Extract the (X, Y) coordinate from the center of the cell holding the provided text.  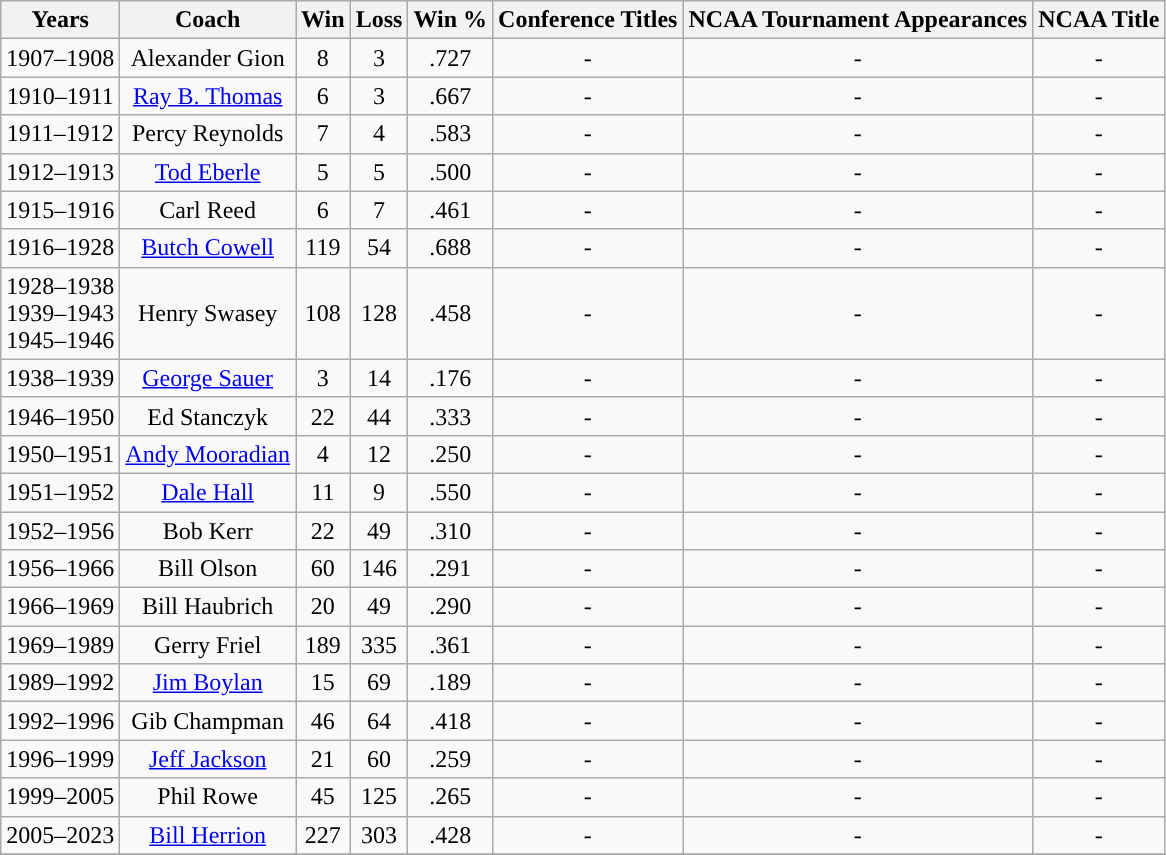
227 (324, 835)
Win % (450, 20)
Andy Mooradian (208, 454)
.333 (450, 416)
Alexander Gion (208, 58)
.310 (450, 531)
George Sauer (208, 378)
.361 (450, 645)
1999–2005 (60, 797)
1950–1951 (60, 454)
1916–1928 (60, 248)
14 (379, 378)
Jeff Jackson (208, 759)
2005–2023 (60, 835)
Ray B. Thomas (208, 96)
1938–1939 (60, 378)
189 (324, 645)
119 (324, 248)
125 (379, 797)
303 (379, 835)
.461 (450, 210)
.259 (450, 759)
1969–1989 (60, 645)
.500 (450, 172)
.727 (450, 58)
1956–1966 (60, 569)
Bill Olson (208, 569)
.583 (450, 134)
45 (324, 797)
Henry Swasey (208, 313)
.550 (450, 492)
12 (379, 454)
Bob Kerr (208, 531)
1928–19381939–19431945–1946 (60, 313)
Win (324, 20)
1952–1956 (60, 531)
146 (379, 569)
.667 (450, 96)
20 (324, 607)
128 (379, 313)
.688 (450, 248)
1912–1913 (60, 172)
Bill Haubrich (208, 607)
1907–1908 (60, 58)
.189 (450, 683)
108 (324, 313)
.265 (450, 797)
Dale Hall (208, 492)
Ed Stanczyk (208, 416)
NCAA Tournament Appearances (858, 20)
1966–1969 (60, 607)
Bill Herrion (208, 835)
Jim Boylan (208, 683)
Tod Eberle (208, 172)
Coach (208, 20)
1946–1950 (60, 416)
1951–1952 (60, 492)
69 (379, 683)
Phil Rowe (208, 797)
Loss (379, 20)
Gerry Friel (208, 645)
21 (324, 759)
335 (379, 645)
15 (324, 683)
Carl Reed (208, 210)
9 (379, 492)
.291 (450, 569)
Conference Titles (588, 20)
1915–1916 (60, 210)
NCAA Title (1099, 20)
.428 (450, 835)
.290 (450, 607)
44 (379, 416)
1992–1996 (60, 721)
.176 (450, 378)
64 (379, 721)
54 (379, 248)
1989–1992 (60, 683)
.250 (450, 454)
Butch Cowell (208, 248)
Percy Reynolds (208, 134)
1996–1999 (60, 759)
46 (324, 721)
1911–1912 (60, 134)
1910–1911 (60, 96)
8 (324, 58)
.458 (450, 313)
Years (60, 20)
11 (324, 492)
.418 (450, 721)
Gib Champman (208, 721)
